Return [x, y] of the center of cell containing provided text 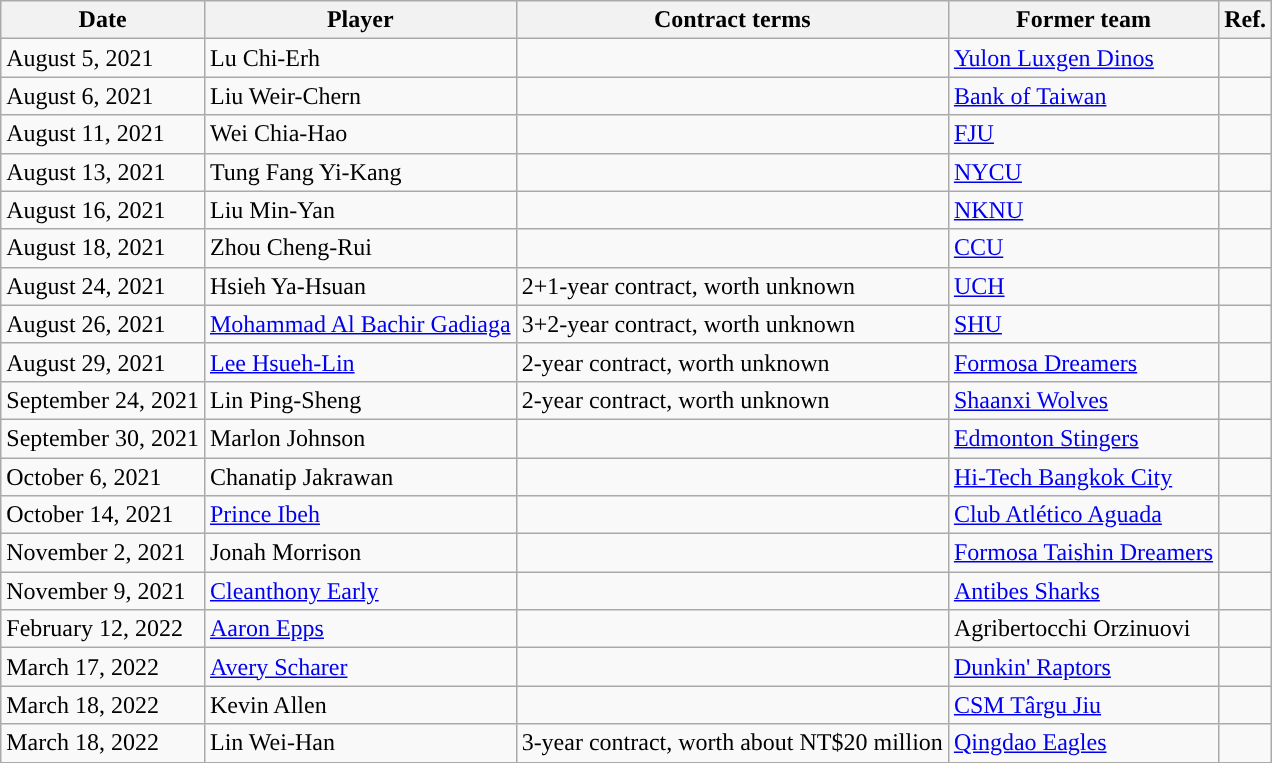
November 2, 2021 [103, 553]
Lin Wei-Han [360, 743]
NKNU [1083, 210]
Mohammad Al Bachir Gadiaga [360, 324]
October 14, 2021 [103, 515]
FJU [1083, 134]
Avery Scharer [360, 667]
August 29, 2021 [103, 362]
Hi-Tech Bangkok City [1083, 477]
SHU [1083, 324]
Liu Weir-Chern [360, 96]
Prince Ibeh [360, 515]
Marlon Johnson [360, 438]
Antibes Sharks [1083, 591]
Liu Min-Yan [360, 210]
Player [360, 20]
Agribertocchi Orzinuovi [1083, 629]
August 26, 2021 [103, 324]
Lu Chi-Erh [360, 58]
CSM Târgu Jiu [1083, 705]
Dunkin' Raptors [1083, 667]
Chanatip Jakrawan [360, 477]
March 17, 2022 [103, 667]
Contract terms [732, 20]
Formosa Dreamers [1083, 362]
August 16, 2021 [103, 210]
Date [103, 20]
NYCU [1083, 172]
Cleanthony Early [360, 591]
August 13, 2021 [103, 172]
October 6, 2021 [103, 477]
Shaanxi Wolves [1083, 400]
November 9, 2021 [103, 591]
August 5, 2021 [103, 58]
3-year contract, worth about NT$20 million [732, 743]
UCH [1083, 286]
Tung Fang Yi-Kang [360, 172]
Qingdao Eagles [1083, 743]
3+2-year contract, worth unknown [732, 324]
Jonah Morrison [360, 553]
August 6, 2021 [103, 96]
Aaron Epps [360, 629]
2+1-year contract, worth unknown [732, 286]
September 30, 2021 [103, 438]
Lin Ping-Sheng [360, 400]
August 18, 2021 [103, 248]
Bank of Taiwan [1083, 96]
Former team [1083, 20]
August 11, 2021 [103, 134]
Edmonton Stingers [1083, 438]
August 24, 2021 [103, 286]
Ref. [1246, 20]
Club Atlético Aguada [1083, 515]
Kevin Allen [360, 705]
Zhou Cheng-Rui [360, 248]
Yulon Luxgen Dinos [1083, 58]
February 12, 2022 [103, 629]
Lee Hsueh-Lin [360, 362]
September 24, 2021 [103, 400]
CCU [1083, 248]
Hsieh Ya-Hsuan [360, 286]
Formosa Taishin Dreamers [1083, 553]
Wei Chia-Hao [360, 134]
